Detect which cell encompasses the target text, then output its [X, Y] center coordinate. 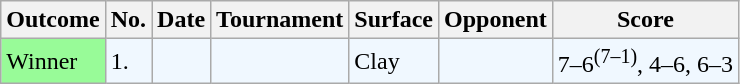
Winner [53, 62]
Surface [394, 20]
Clay [394, 62]
Date [182, 20]
No. [128, 20]
7–6(7–1), 4–6, 6–3 [645, 62]
Tournament [280, 20]
Outcome [53, 20]
Opponent [495, 20]
Score [645, 20]
1. [128, 62]
